Scan for the cell matching the given text and deliver its [X, Y] coordinate at center. 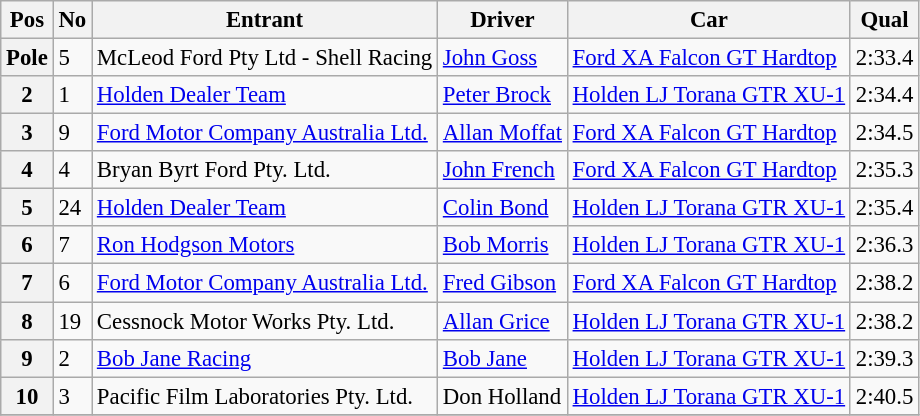
2:35.3 [884, 170]
Qual [884, 20]
Colin Bond [503, 208]
Peter Brock [503, 95]
John French [503, 170]
Pos [27, 20]
2:39.3 [884, 358]
Allan Grice [503, 321]
Allan Moffat [503, 133]
Fred Gibson [503, 283]
2:33.4 [884, 58]
Pole [27, 58]
2:34.4 [884, 95]
John Goss [503, 58]
19 [72, 321]
Ron Hodgson Motors [265, 245]
1 [72, 95]
10 [27, 396]
McLeod Ford Pty Ltd - Shell Racing [265, 58]
Entrant [265, 20]
2:36.3 [884, 245]
8 [27, 321]
Bob Jane [503, 358]
2:40.5 [884, 396]
No [72, 20]
Driver [503, 20]
24 [72, 208]
Pacific Film Laboratories Pty. Ltd. [265, 396]
Don Holland [503, 396]
2:34.5 [884, 133]
Bob Jane Racing [265, 358]
Bryan Byrt Ford Pty. Ltd. [265, 170]
2:35.4 [884, 208]
Bob Morris [503, 245]
Car [708, 20]
Cessnock Motor Works Pty. Ltd. [265, 321]
